Scan for the cell matching the given text and deliver its (x, y) coordinate at center. 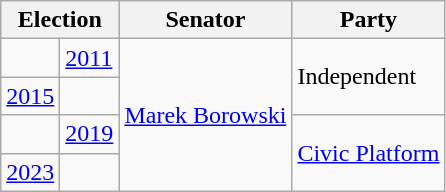
2015 (30, 96)
Party (368, 20)
Civic Platform (368, 153)
Senator (206, 20)
Marek Borowski (206, 115)
Election (60, 20)
2023 (30, 172)
Independent (368, 77)
2011 (90, 58)
2019 (90, 134)
